Return the [X, Y] coordinate for the center point of the cell that contains the specified text.  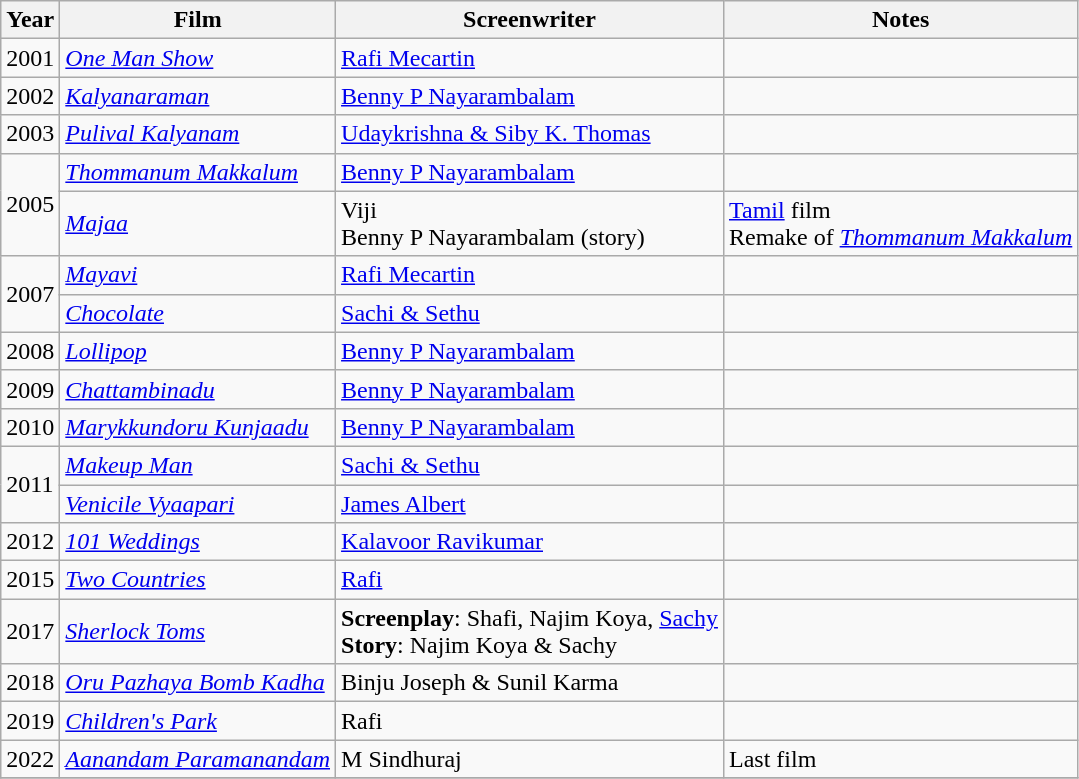
M Sindhuraj [530, 759]
2019 [30, 721]
2022 [30, 759]
Oru Pazhaya Bomb Kadha [198, 683]
Year [30, 20]
Mayavi [198, 275]
2001 [30, 58]
Thommanum Makkalum [198, 172]
Screenplay: Shafi, Najim Koya, SachyStory: Najim Koya & Sachy [530, 632]
Lollipop [198, 351]
Kalavoor Ravikumar [530, 542]
James Albert [530, 503]
2015 [30, 580]
Venicile Vyaapari [198, 503]
Viji Benny P Nayarambalam (story) [530, 224]
Film [198, 20]
Notes [900, 20]
Chocolate [198, 313]
Marykkundoru Kunjaadu [198, 427]
101 Weddings [198, 542]
Kalyanaraman [198, 96]
2017 [30, 632]
2005 [30, 204]
Aanandam Paramanandam [198, 759]
Binju Joseph & Sunil Karma [530, 683]
2011 [30, 484]
Tamil film Remake of Thommanum Makkalum [900, 224]
One Man Show [198, 58]
Screenwriter [530, 20]
2002 [30, 96]
Last film [900, 759]
2009 [30, 389]
Sherlock Toms [198, 632]
Udaykrishna & Siby K. Thomas [530, 134]
Chattambinadu [198, 389]
Majaa [198, 224]
Children's Park [198, 721]
2008 [30, 351]
2010 [30, 427]
2003 [30, 134]
Two Countries [198, 580]
Pulival Kalyanam [198, 134]
2018 [30, 683]
2012 [30, 542]
2007 [30, 294]
Makeup Man [198, 465]
